Identify which cell holds the provided text, then report its [X, Y] central coordinate. 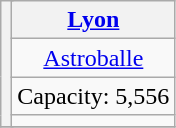
Capacity: 5,556 [94, 96]
Astroballe [94, 58]
Lyon [94, 20]
